Pinpoint the cell where the given text exists, returning its (x, y) midpoint coordinate. 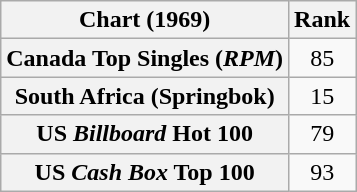
85 (322, 58)
US Billboard Hot 100 (145, 134)
Rank (322, 20)
US Cash Box Top 100 (145, 172)
South Africa (Springbok) (145, 96)
Chart (1969) (145, 20)
79 (322, 134)
93 (322, 172)
15 (322, 96)
Canada Top Singles (RPM) (145, 58)
